For the text-containing cell, return its midpoint in [x, y] coordinate format. 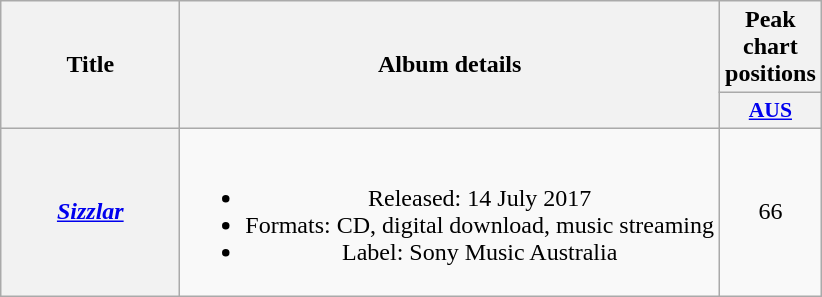
Released: 14 July 2017Formats: CD, digital download, music streamingLabel: Sony Music Australia [450, 212]
AUS [771, 111]
66 [771, 212]
Sizzlar [90, 212]
Title [90, 65]
Album details [450, 65]
Peak chart positions [771, 47]
